Identify which cell holds the provided text, then report its (x, y) central coordinate. 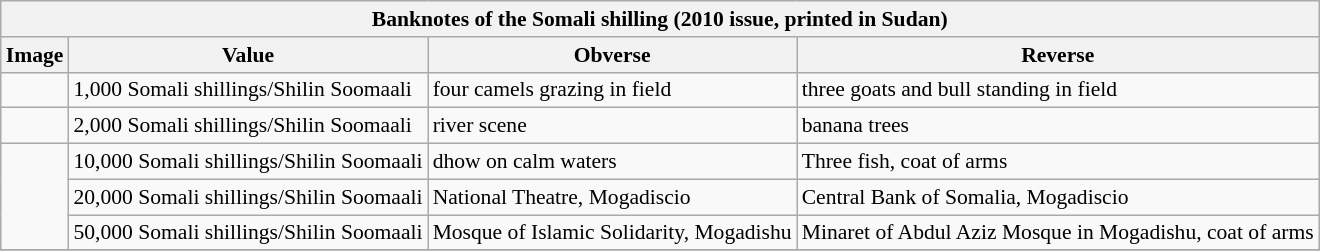
four camels grazing in field (612, 90)
Central Bank of Somalia, Mogadiscio (1058, 197)
2,000 Somali shillings/Shilin Soomaali (248, 126)
50,000 Somali shillings/Shilin Soomaali (248, 233)
dhow on calm waters (612, 162)
river scene (612, 126)
Obverse (612, 55)
1,000 Somali shillings/Shilin Soomaali (248, 90)
Image (35, 55)
National Theatre, Mogadiscio (612, 197)
Banknotes of the Somali shilling (2010 issue, printed in Sudan) (660, 19)
banana trees (1058, 126)
three goats and bull standing in field (1058, 90)
20,000 Somali shillings/Shilin Soomaali (248, 197)
Three fish, coat of arms (1058, 162)
10,000 Somali shillings/Shilin Soomaali (248, 162)
Mosque of Islamic Solidarity, Mogadishu (612, 233)
Value (248, 55)
Reverse (1058, 55)
Minaret of Abdul Aziz Mosque in Mogadishu, coat of arms (1058, 233)
